Return (X, Y) of the center of cell containing provided text 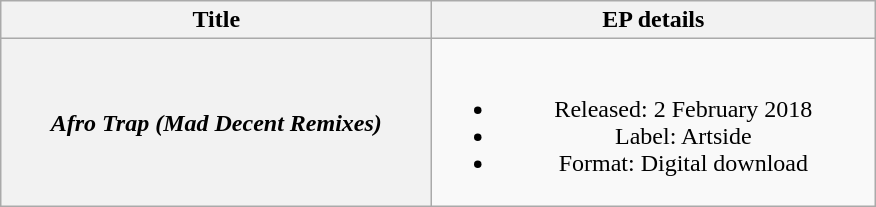
EP details (654, 20)
Afro Trap (Mad Decent Remixes) (216, 122)
Released: 2 February 2018Label: ArtsideFormat: Digital download (654, 122)
Title (216, 20)
